Detect which cell encompasses the target text, then output its [x, y] center coordinate. 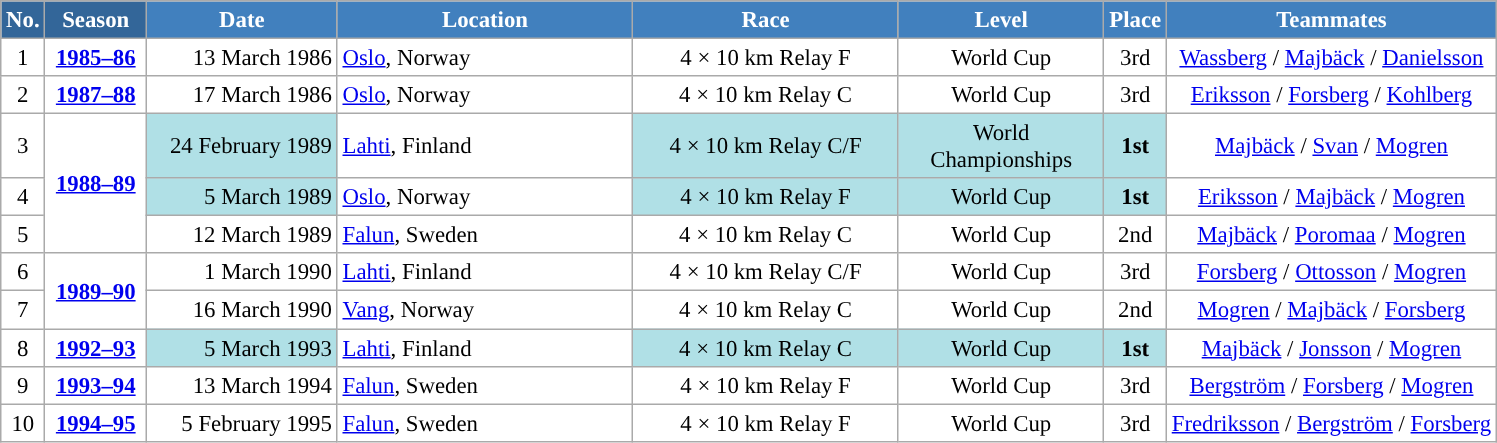
6 [23, 273]
12 March 1989 [242, 235]
1992–93 [96, 348]
1987–88 [96, 95]
Season [96, 20]
Place [1135, 20]
10 [23, 423]
Vang, Norway [485, 310]
Teammates [1331, 20]
5 March 1993 [242, 348]
13 March 1994 [242, 385]
17 March 1986 [242, 95]
24 February 1989 [242, 146]
1989–90 [96, 292]
Location [485, 20]
1 [23, 58]
Eriksson / Forsberg / Kohlberg [1331, 95]
1985–86 [96, 58]
16 March 1990 [242, 310]
Majbäck / Poromaa / Mogren [1331, 235]
5 March 1989 [242, 197]
Majbäck / Svan / Mogren [1331, 146]
Forsberg / Ottosson / Mogren [1331, 273]
Date [242, 20]
Race [766, 20]
5 [23, 235]
1 March 1990 [242, 273]
5 February 1995 [242, 423]
2 [23, 95]
1994–95 [96, 423]
Level [1001, 20]
1988–89 [96, 184]
7 [23, 310]
8 [23, 348]
1993–94 [96, 385]
9 [23, 385]
Wassberg / Majbäck / Danielsson [1331, 58]
Bergström / Forsberg / Mogren [1331, 385]
Eriksson / Majbäck / Mogren [1331, 197]
3 [23, 146]
No. [23, 20]
Fredriksson / Bergström / Forsberg [1331, 423]
World Championships [1001, 146]
Mogren / Majbäck / Forsberg [1331, 310]
13 March 1986 [242, 58]
4 [23, 197]
Majbäck / Jonsson / Mogren [1331, 348]
